Capture the cell that displays the provided text and extract its (X, Y) central coordinate. 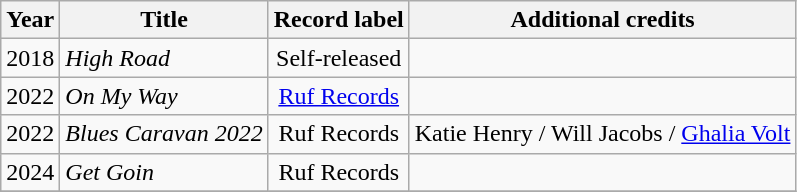
Year (30, 20)
On My Way (164, 96)
High Road (164, 58)
Get Goin (164, 172)
Katie Henry / Will Jacobs / Ghalia Volt (602, 134)
2018 (30, 58)
Self-released (338, 58)
Blues Caravan 2022 (164, 134)
Additional credits (602, 20)
Title (164, 20)
Record label (338, 20)
2024 (30, 172)
